Extract the (x, y) coordinate from the center of the cell holding the provided text.  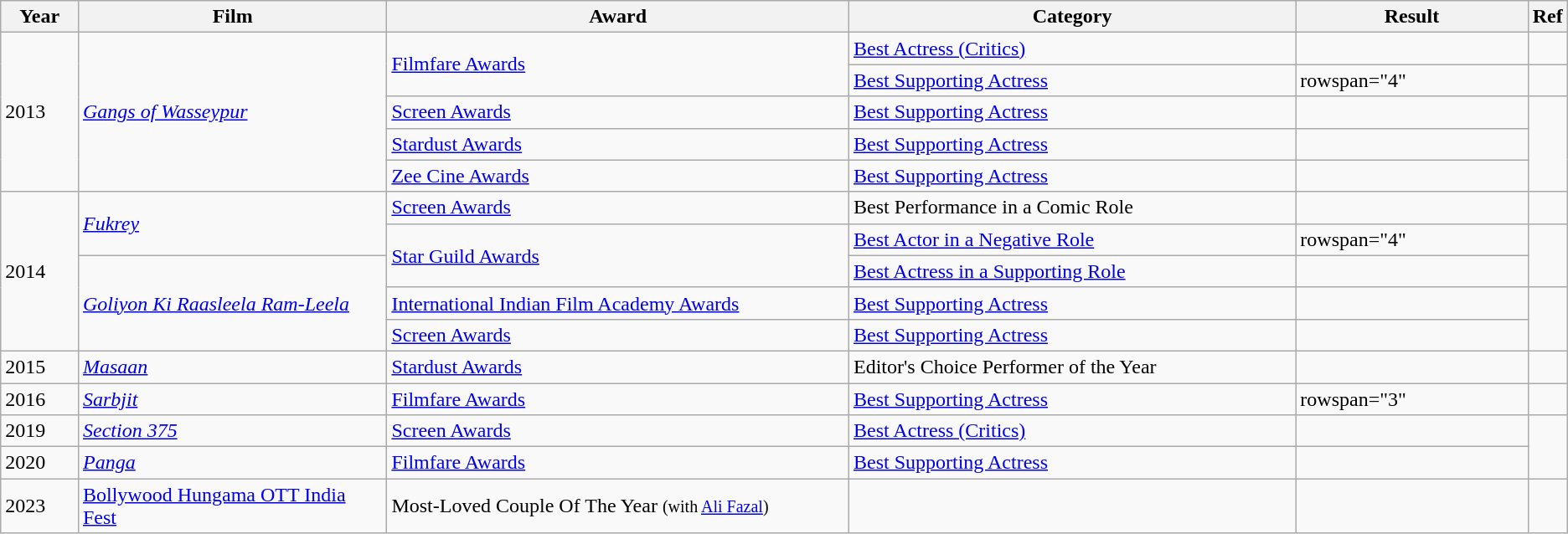
Best Actress in a Supporting Role (1072, 271)
Section 375 (232, 431)
Award (618, 17)
Sarbjit (232, 399)
2016 (40, 399)
International Indian Film Academy Awards (618, 303)
Bollywood Hungama OTT India Fest (232, 506)
2023 (40, 506)
Fukrey (232, 223)
Masaan (232, 367)
Best Performance in a Comic Role (1072, 208)
Category (1072, 17)
Film (232, 17)
2015 (40, 367)
2019 (40, 431)
Year (40, 17)
Ref (1548, 17)
Panga (232, 463)
Star Guild Awards (618, 255)
Zee Cine Awards (618, 176)
Gangs of Wasseypur (232, 112)
Most-Loved Couple Of The Year (with Ali Fazal) (618, 506)
2014 (40, 271)
2020 (40, 463)
Result (1412, 17)
2013 (40, 112)
Editor's Choice Performer of the Year (1072, 367)
rowspan="3" (1412, 399)
Goliyon Ki Raasleela Ram-Leela (232, 303)
Best Actor in a Negative Role (1072, 239)
